Return (x, y) of the center of cell containing provided text 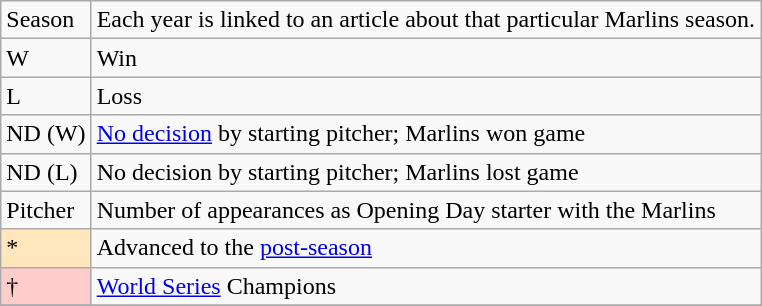
No decision by starting pitcher; Marlins lost game (426, 172)
ND (L) (46, 172)
Advanced to the post-season (426, 248)
Win (426, 58)
* (46, 248)
Pitcher (46, 210)
No decision by starting pitcher; Marlins won game (426, 134)
Season (46, 20)
L (46, 96)
World Series Champions (426, 286)
W (46, 58)
† (46, 286)
Each year is linked to an article about that particular Marlins season. (426, 20)
Number of appearances as Opening Day starter with the Marlins (426, 210)
Loss (426, 96)
ND (W) (46, 134)
